Return (x, y) of the center of cell containing provided text 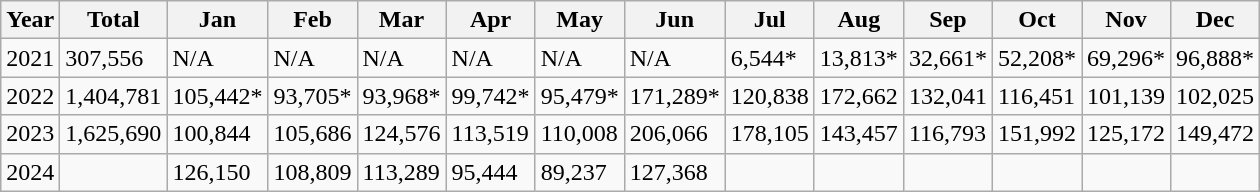
95,444 (490, 172)
2024 (30, 172)
Jul (770, 20)
178,105 (770, 134)
206,066 (674, 134)
151,992 (1036, 134)
52,208* (1036, 58)
1,625,690 (114, 134)
95,479* (580, 96)
89,237 (580, 172)
Dec (1216, 20)
69,296* (1126, 58)
172,662 (858, 96)
113,519 (490, 134)
110,008 (580, 134)
120,838 (770, 96)
116,451 (1036, 96)
Year (30, 20)
100,844 (218, 134)
171,289* (674, 96)
Jun (674, 20)
116,793 (948, 134)
Jan (218, 20)
2021 (30, 58)
May (580, 20)
Mar (402, 20)
143,457 (858, 134)
105,686 (312, 134)
101,139 (1126, 96)
93,968* (402, 96)
102,025 (1216, 96)
6,544* (770, 58)
Sep (948, 20)
307,556 (114, 58)
108,809 (312, 172)
2022 (30, 96)
Nov (1126, 20)
1,404,781 (114, 96)
Apr (490, 20)
Aug (858, 20)
Total (114, 20)
13,813* (858, 58)
93,705* (312, 96)
2023 (30, 134)
99,742* (490, 96)
Feb (312, 20)
127,368 (674, 172)
126,150 (218, 172)
32,661* (948, 58)
124,576 (402, 134)
132,041 (948, 96)
96,888* (1216, 58)
125,172 (1126, 134)
105,442* (218, 96)
149,472 (1216, 134)
Oct (1036, 20)
113,289 (402, 172)
